Find where the given text appears and provide that cell's center as [X, Y] coordinate. 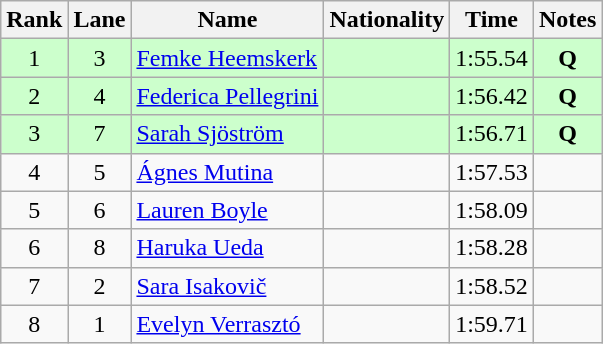
Time [492, 20]
1:56.42 [492, 96]
1:58.52 [492, 286]
Sarah Sjöström [228, 134]
Evelyn Verrasztó [228, 324]
1:57.53 [492, 172]
Femke Heemskerk [228, 58]
1:59.71 [492, 324]
Ágnes Mutina [228, 172]
Lauren Boyle [228, 210]
1:56.71 [492, 134]
Sara Isakovič [228, 286]
Nationality [387, 20]
Federica Pellegrini [228, 96]
Notes [567, 20]
1:58.09 [492, 210]
Rank [34, 20]
Lane [100, 20]
1:55.54 [492, 58]
Name [228, 20]
Haruka Ueda [228, 248]
1:58.28 [492, 248]
